Search for the cell housing the specified text and yield its [X, Y] center coordinate. 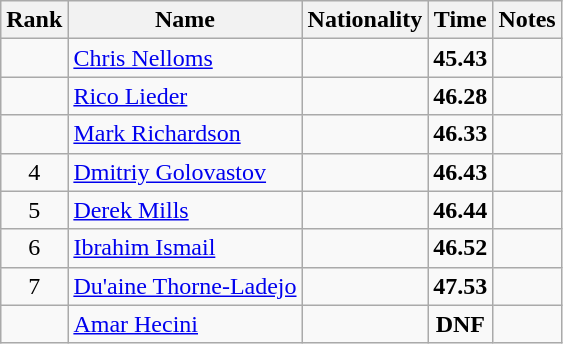
46.43 [460, 172]
Du'aine Thorne-Ladejo [185, 286]
7 [34, 286]
Nationality [365, 20]
Chris Nelloms [185, 58]
46.33 [460, 134]
4 [34, 172]
Notes [527, 20]
46.28 [460, 96]
46.52 [460, 248]
Time [460, 20]
Name [185, 20]
DNF [460, 324]
Ibrahim Ismail [185, 248]
45.43 [460, 58]
Dmitriy Golovastov [185, 172]
Mark Richardson [185, 134]
Rico Lieder [185, 96]
Derek Mills [185, 210]
6 [34, 248]
Amar Hecini [185, 324]
47.53 [460, 286]
46.44 [460, 210]
5 [34, 210]
Rank [34, 20]
